Capture the cell that displays the provided text and extract its (X, Y) central coordinate. 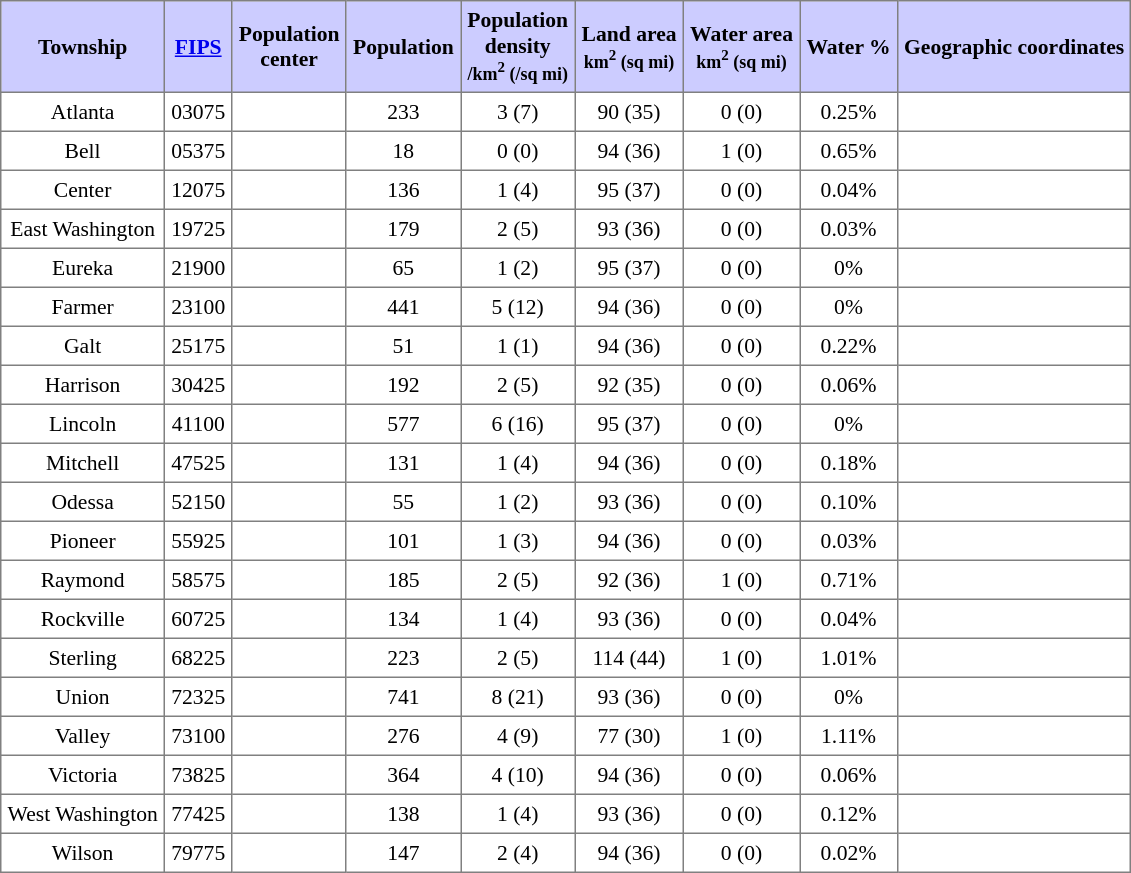
65 (403, 268)
741 (403, 696)
Bell (83, 150)
90 (35) (629, 112)
Geographic coordinates (1014, 47)
Center (83, 190)
23100 (198, 306)
Valley (83, 736)
Harrison (83, 384)
55925 (198, 540)
136 (403, 190)
FIPS (198, 47)
0.22% (849, 346)
1 (1) (518, 346)
134 (403, 618)
Population (403, 47)
0.02% (849, 852)
Mitchell (83, 462)
5 (12) (518, 306)
77 (30) (629, 736)
138 (403, 814)
Atlanta (83, 112)
03075 (198, 112)
Township (83, 47)
East Washington (83, 228)
0.10% (849, 502)
Sterling (83, 658)
0.25% (849, 112)
114 (44) (629, 658)
Populationdensity/km2 (/sq mi) (518, 47)
1 (3) (518, 540)
364 (403, 774)
233 (403, 112)
Lincoln (83, 424)
77425 (198, 814)
30425 (198, 384)
Water areakm2 (sq mi) (741, 47)
Eureka (83, 268)
Pioneer (83, 540)
Land areakm2 (sq mi) (629, 47)
West Washington (83, 814)
4 (10) (518, 774)
0.71% (849, 580)
101 (403, 540)
147 (403, 852)
41100 (198, 424)
Galt (83, 346)
92 (35) (629, 384)
Farmer (83, 306)
192 (403, 384)
0.65% (849, 150)
73100 (198, 736)
1.11% (849, 736)
Odessa (83, 502)
92 (36) (629, 580)
19725 (198, 228)
21900 (198, 268)
68225 (198, 658)
276 (403, 736)
1.01% (849, 658)
60725 (198, 618)
79775 (198, 852)
18 (403, 150)
441 (403, 306)
25175 (198, 346)
3 (7) (518, 112)
12075 (198, 190)
179 (403, 228)
52150 (198, 502)
Water % (849, 47)
Raymond (83, 580)
0.12% (849, 814)
Union (83, 696)
05375 (198, 150)
Populationcenter (289, 47)
2 (4) (518, 852)
47525 (198, 462)
72325 (198, 696)
55 (403, 502)
185 (403, 580)
Wilson (83, 852)
6 (16) (518, 424)
577 (403, 424)
223 (403, 658)
51 (403, 346)
Victoria (83, 774)
8 (21) (518, 696)
4 (9) (518, 736)
73825 (198, 774)
58575 (198, 580)
0.18% (849, 462)
Rockville (83, 618)
131 (403, 462)
